For the text-containing cell, return its midpoint in (X, Y) coordinate format. 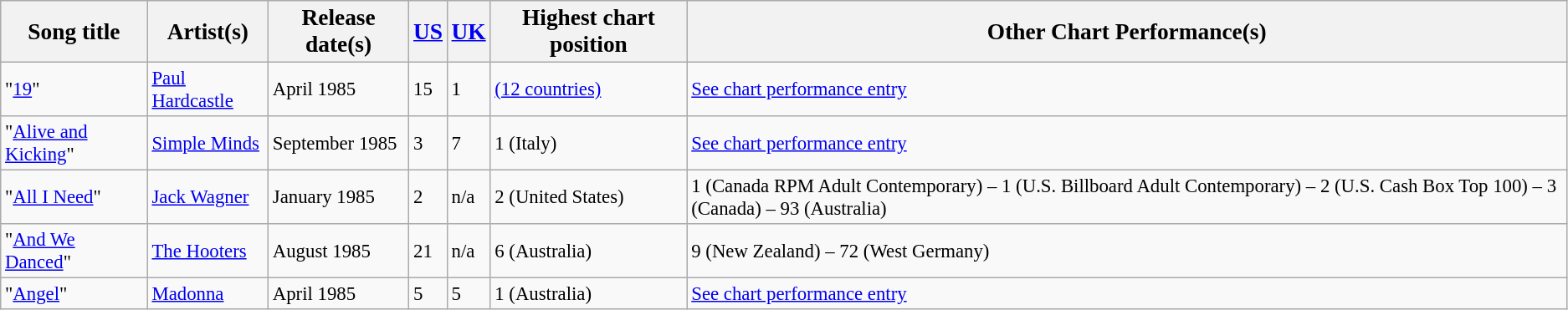
UK (469, 32)
Highest chart position (589, 32)
3 (428, 144)
"All I Need" (74, 197)
September 1985 (338, 144)
6 (Australia) (589, 251)
"19" (74, 90)
Artist(s) (208, 32)
Simple Minds (208, 144)
Release date(s) (338, 32)
1 (Italy) (589, 144)
1 (Australia) (589, 294)
15 (428, 90)
2 (United States) (589, 197)
August 1985 (338, 251)
The Hooters (208, 251)
2 (428, 197)
January 1985 (338, 197)
Song title (74, 32)
Other Chart Performance(s) (1127, 32)
1 (469, 90)
Jack Wagner (208, 197)
"Alive and Kicking" (74, 144)
"Angel" (74, 294)
7 (469, 144)
Paul Hardcastle (208, 90)
US (428, 32)
1 (Canada RPM Adult Contemporary) – 1 (U.S. Billboard Adult Contemporary) – 2 (U.S. Cash Box Top 100) – 3 (Canada) – 93 (Australia) (1127, 197)
21 (428, 251)
Madonna (208, 294)
9 (New Zealand) – 72 (West Germany) (1127, 251)
"And We Danced" (74, 251)
(12 countries) (589, 90)
